From the cell containing the given text, extract its center point as [x, y] coordinate. 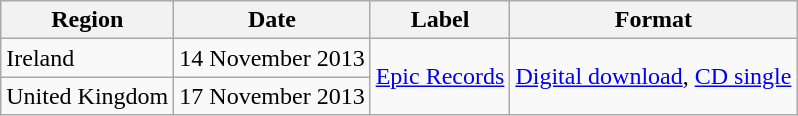
Digital download, CD single [654, 77]
Ireland [88, 58]
Date [272, 20]
14 November 2013 [272, 58]
Label [440, 20]
United Kingdom [88, 96]
Format [654, 20]
Epic Records [440, 77]
Region [88, 20]
17 November 2013 [272, 96]
